Determine the [x, y] coordinate at the center of the cell enclosing the given text.  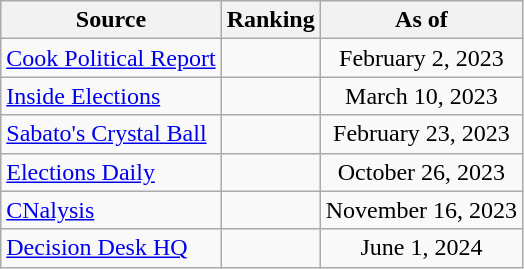
Elections Daily [111, 172]
October 26, 2023 [421, 172]
November 16, 2023 [421, 210]
Decision Desk HQ [111, 248]
CNalysis [111, 210]
Sabato's Crystal Ball [111, 134]
Inside Elections [111, 96]
Source [111, 20]
June 1, 2024 [421, 248]
February 23, 2023 [421, 134]
Ranking [270, 20]
February 2, 2023 [421, 58]
Cook Political Report [111, 58]
March 10, 2023 [421, 96]
As of [421, 20]
